For the text-containing cell, return its midpoint in (X, Y) coordinate format. 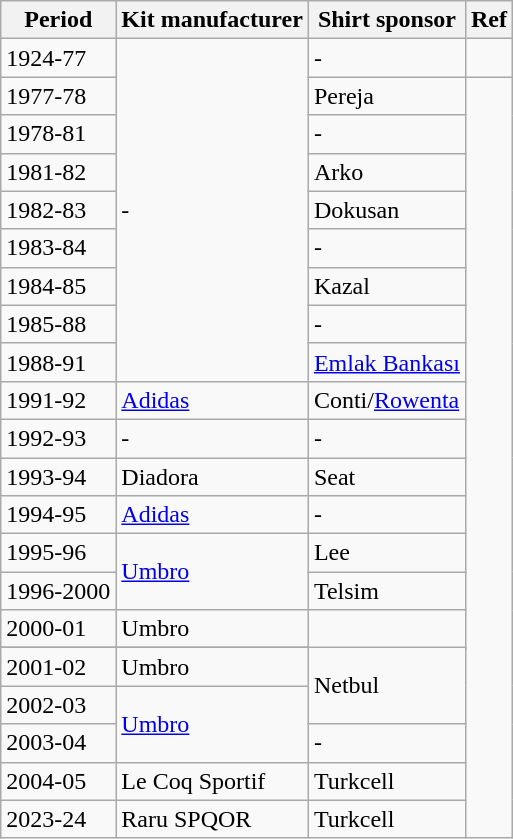
2004-05 (58, 781)
Pereja (386, 96)
1924-77 (58, 58)
Le Coq Sportif (212, 781)
Arko (386, 172)
Telsim (386, 591)
Seat (386, 477)
1996-2000 (58, 591)
1977-78 (58, 96)
Period (58, 20)
1978-81 (58, 134)
1991-92 (58, 400)
1981-82 (58, 172)
1983-84 (58, 248)
1992-93 (58, 438)
1993-94 (58, 477)
2023-24 (58, 819)
Dokusan (386, 210)
Raru SPQOR (212, 819)
Conti/Rowenta (386, 400)
Kazal (386, 286)
Lee (386, 553)
2000-01 (58, 629)
2001-02 (58, 667)
Kit manufacturer (212, 20)
Diadora (212, 477)
1988-91 (58, 362)
2003-04 (58, 743)
1984-85 (58, 286)
1995-96 (58, 553)
Emlak Bankası (386, 362)
Ref (488, 20)
1985-88 (58, 324)
1994-95 (58, 515)
Netbul (386, 686)
Shirt sponsor (386, 20)
1982-83 (58, 210)
2002-03 (58, 705)
